Return (X, Y) of the center of cell containing provided text 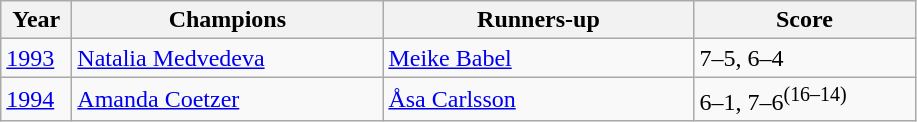
Runners-up (538, 20)
Natalia Medvedeva (228, 58)
Year (36, 20)
6–1, 7–6(16–14) (804, 100)
Meike Babel (538, 58)
Champions (228, 20)
Amanda Coetzer (228, 100)
Score (804, 20)
7–5, 6–4 (804, 58)
1994 (36, 100)
1993 (36, 58)
Åsa Carlsson (538, 100)
